Search for the cell housing the specified text and yield its (x, y) center coordinate. 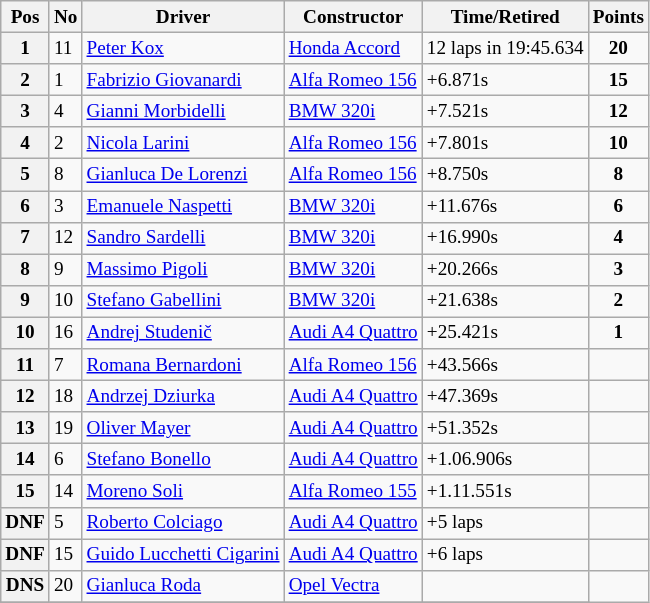
+21.638s (505, 301)
+6.871s (505, 80)
Stefano Bonello (183, 460)
Opel Vectra (353, 586)
Alfa Romeo 155 (353, 491)
Massimo Pigoli (183, 270)
Honda Accord (353, 48)
Sandro Sardelli (183, 238)
Points (618, 17)
Gianni Morbidelli (183, 111)
Fabrizio Giovanardi (183, 80)
+7.521s (505, 111)
Andrzej Dziurka (183, 396)
Constructor (353, 17)
19 (66, 428)
16 (66, 333)
+43.566s (505, 365)
+16.990s (505, 238)
Pos (26, 17)
Gianluca De Lorenzi (183, 175)
+20.266s (505, 270)
Stefano Gabellini (183, 301)
+5 laps (505, 523)
+8.750s (505, 175)
Moreno Soli (183, 491)
+47.369s (505, 396)
18 (66, 396)
Romana Bernardoni (183, 365)
13 (26, 428)
+1.11.551s (505, 491)
+7.801s (505, 143)
Gianluca Roda (183, 586)
Time/Retired (505, 17)
Nicola Larini (183, 143)
Roberto Colciago (183, 523)
+25.421s (505, 333)
Peter Kox (183, 48)
+51.352s (505, 428)
Oliver Mayer (183, 428)
+11.676s (505, 206)
Andrej Studenič (183, 333)
Driver (183, 17)
No (66, 17)
12 laps in 19:45.634 (505, 48)
Guido Lucchetti Cigarini (183, 554)
+1.06.906s (505, 460)
Emanuele Naspetti (183, 206)
DNS (26, 586)
+6 laps (505, 554)
